Output the [x, y] coordinate of the center of the cell containing the given text.  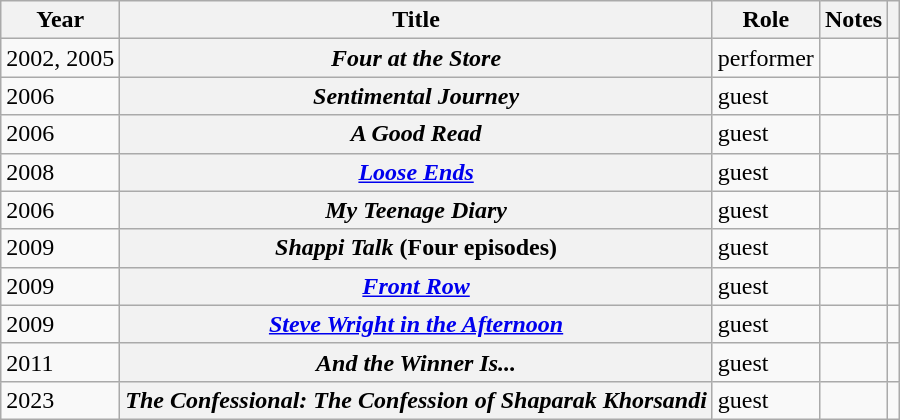
Front Row [416, 286]
Year [60, 20]
Steve Wright in the Afternoon [416, 324]
A Good Read [416, 134]
And the Winner Is... [416, 362]
Four at the Store [416, 58]
My Teenage Diary [416, 210]
Notes [853, 20]
Title [416, 20]
2008 [60, 172]
Sentimental Journey [416, 96]
2011 [60, 362]
Shappi Talk (Four episodes) [416, 248]
performer [766, 58]
Loose Ends [416, 172]
2023 [60, 400]
Role [766, 20]
The Confessional: The Confession of Shaparak Khorsandi [416, 400]
2002, 2005 [60, 58]
